Return the (x, y) coordinate for the center point of the cell that contains the specified text.  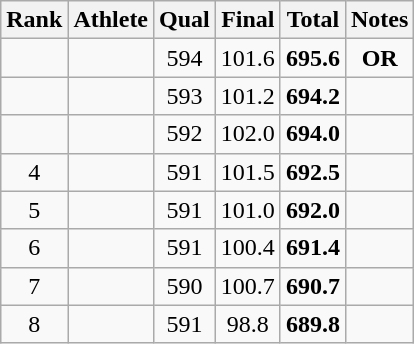
590 (185, 286)
8 (34, 324)
Athlete (111, 20)
692.0 (312, 210)
695.6 (312, 58)
694.0 (312, 134)
7 (34, 286)
101.2 (248, 96)
692.5 (312, 172)
Rank (34, 20)
102.0 (248, 134)
6 (34, 248)
Final (248, 20)
694.2 (312, 96)
593 (185, 96)
OR (379, 58)
100.4 (248, 248)
98.8 (248, 324)
Notes (379, 20)
4 (34, 172)
594 (185, 58)
101.5 (248, 172)
100.7 (248, 286)
689.8 (312, 324)
5 (34, 210)
691.4 (312, 248)
690.7 (312, 286)
Qual (185, 20)
101.6 (248, 58)
101.0 (248, 210)
592 (185, 134)
Total (312, 20)
